From the cell containing the given text, extract its center point as [X, Y] coordinate. 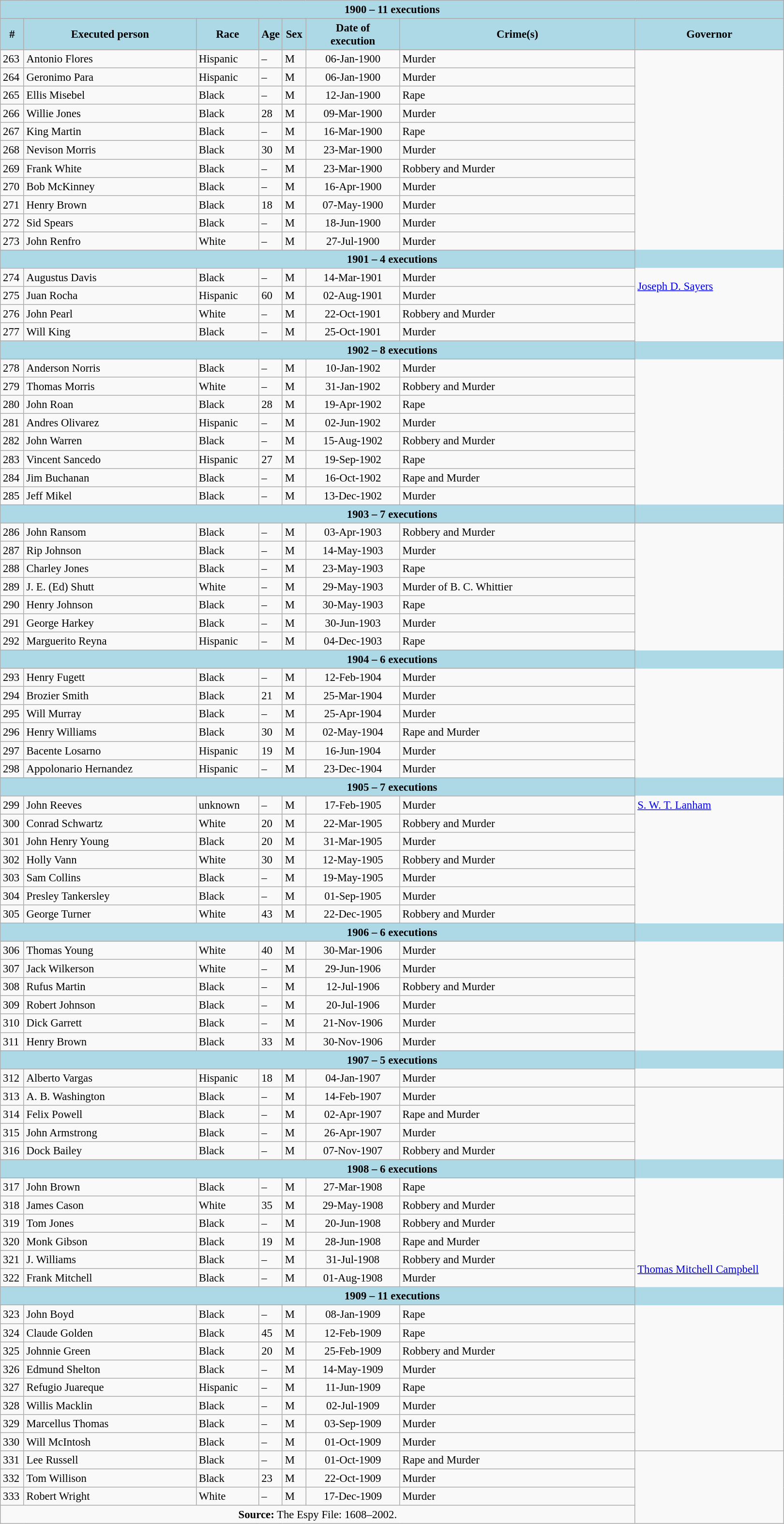
310 [13, 1024]
11-Jun-1909 [353, 1387]
331 [13, 1460]
22-Oct-1901 [353, 314]
323 [13, 1314]
Governor [709, 35]
271 [13, 205]
264 [13, 77]
Monk Gibson [110, 1242]
22-Oct-1909 [353, 1478]
John Roan [110, 405]
1903 – 7 executions [392, 514]
Charley Jones [110, 569]
1908 – 6 executions [392, 1169]
294 [13, 696]
Dick Garrett [110, 1024]
301 [13, 842]
21-Nov-1906 [353, 1024]
287 [13, 550]
267 [13, 132]
Bacente Losarno [110, 751]
30-Mar-1906 [353, 951]
293 [13, 678]
263 [13, 59]
311 [13, 1041]
272 [13, 223]
J. E. (Ed) Shutt [110, 587]
28-Jun-1908 [353, 1242]
King Martin [110, 132]
17-Dec-1909 [353, 1496]
297 [13, 751]
45 [271, 1333]
John Warren [110, 441]
320 [13, 1242]
23-Dec-1904 [353, 769]
312 [13, 1078]
Rufus Martin [110, 987]
Jeff Mikel [110, 496]
Juan Rocha [110, 296]
Jack Wilkerson [110, 969]
60 [271, 296]
300 [13, 823]
01-Aug-1908 [353, 1278]
Lee Russell [110, 1460]
14-Mar-1901 [353, 277]
305 [13, 914]
15-Aug-1902 [353, 441]
Will Murray [110, 714]
Conrad Schwartz [110, 823]
13-Dec-1902 [353, 496]
288 [13, 569]
Jim Buchanan [110, 478]
14-May-1903 [353, 550]
278 [13, 368]
30-May-1903 [353, 605]
Augustus Davis [110, 277]
Tom Jones [110, 1223]
280 [13, 405]
286 [13, 532]
Geronimo Para [110, 77]
Sid Spears [110, 223]
Rip Johnson [110, 550]
Claude Golden [110, 1333]
12-Feb-1909 [353, 1333]
327 [13, 1387]
12-Jul-1906 [353, 987]
273 [13, 241]
Source: The Espy File: 1608–2002. [317, 1515]
07-May-1900 [353, 205]
Edmund Shelton [110, 1369]
324 [13, 1333]
317 [13, 1187]
Henry Johnson [110, 605]
01-Sep-1905 [353, 896]
Presley Tankersley [110, 896]
1902 – 8 executions [392, 350]
282 [13, 441]
Anderson Norris [110, 368]
269 [13, 168]
Sam Collins [110, 878]
Holly Vann [110, 860]
J. Williams [110, 1260]
02-Apr-1907 [353, 1115]
31-Jul-1908 [353, 1260]
314 [13, 1115]
268 [13, 150]
Will McIntosh [110, 1442]
Brozier Smith [110, 696]
298 [13, 769]
Thomas Mitchell Campbell [709, 1269]
308 [13, 987]
Johnnie Green [110, 1351]
25-Apr-1904 [353, 714]
Frank Mitchell [110, 1278]
Joseph D. Sayers [709, 287]
Henry Williams [110, 732]
12-Feb-1904 [353, 678]
James Cason [110, 1206]
Henry Fugett [110, 678]
14-Feb-1907 [353, 1096]
270 [13, 186]
299 [13, 805]
02-Jun-1902 [353, 423]
Willie Jones [110, 114]
John Reeves [110, 805]
Vincent Sancedo [110, 459]
275 [13, 296]
285 [13, 496]
302 [13, 860]
289 [13, 587]
03-Sep-1909 [353, 1424]
Race [227, 35]
John Armstrong [110, 1132]
274 [13, 277]
35 [271, 1206]
19-Sep-1902 [353, 459]
306 [13, 951]
02-Jul-1909 [353, 1405]
27 [271, 459]
333 [13, 1496]
19-May-1905 [353, 878]
332 [13, 1478]
Executed person [110, 35]
07-Nov-1907 [353, 1151]
Thomas Morris [110, 387]
# [13, 35]
322 [13, 1278]
18-Jun-1900 [353, 223]
1907 – 5 executions [392, 1060]
330 [13, 1442]
Frank White [110, 168]
John Pearl [110, 314]
21 [271, 696]
29-Jun-1906 [353, 969]
12-May-1905 [353, 860]
303 [13, 878]
22-Dec-1905 [353, 914]
16-Mar-1900 [353, 132]
20-Jul-1906 [353, 1005]
291 [13, 623]
316 [13, 1151]
281 [13, 423]
16-Oct-1902 [353, 478]
George Turner [110, 914]
319 [13, 1223]
329 [13, 1424]
Robert Wright [110, 1496]
25-Mar-1904 [353, 696]
Antonio Flores [110, 59]
Sex [294, 35]
Ellis Misebel [110, 95]
27-Jul-1900 [353, 241]
318 [13, 1206]
George Harkey [110, 623]
John Boyd [110, 1314]
Refugio Juareque [110, 1387]
Appolonario Hernandez [110, 769]
29-May-1903 [353, 587]
08-Jan-1909 [353, 1314]
266 [13, 114]
321 [13, 1260]
Robert Johnson [110, 1005]
292 [13, 641]
1904 – 6 executions [392, 660]
277 [13, 332]
40 [271, 951]
19-Apr-1902 [353, 405]
295 [13, 714]
309 [13, 1005]
17-Feb-1905 [353, 805]
315 [13, 1132]
1909 – 11 executions [392, 1297]
John Ransom [110, 532]
Thomas Young [110, 951]
25-Feb-1909 [353, 1351]
10-Jan-1902 [353, 368]
Dock Bailey [110, 1151]
283 [13, 459]
26-Apr-1907 [353, 1132]
30-Nov-1906 [353, 1041]
S. W. T. Lanham [709, 805]
04-Dec-1903 [353, 641]
unknown [227, 805]
John Renfro [110, 241]
22-Mar-1905 [353, 823]
09-Mar-1900 [353, 114]
31-Jan-1902 [353, 387]
Date of execution [353, 35]
Murder of B. C. Whittier [517, 587]
16-Apr-1900 [353, 186]
29-May-1908 [353, 1206]
304 [13, 896]
Crime(s) [517, 35]
Age [271, 35]
276 [13, 314]
1905 – 7 executions [392, 787]
25-Oct-1901 [353, 332]
325 [13, 1351]
307 [13, 969]
John Brown [110, 1187]
04-Jan-1907 [353, 1078]
23-May-1903 [353, 569]
313 [13, 1096]
33 [271, 1041]
265 [13, 95]
30-Jun-1903 [353, 623]
43 [271, 914]
20-Jun-1908 [353, 1223]
1900 – 11 executions [392, 10]
A. B. Washington [110, 1096]
27-Mar-1908 [353, 1187]
328 [13, 1405]
Will King [110, 332]
31-Mar-1905 [353, 842]
Bob McKinney [110, 186]
Marcellus Thomas [110, 1424]
Felix Powell [110, 1115]
14-May-1909 [353, 1369]
290 [13, 605]
16-Jun-1904 [353, 751]
Andres Olivarez [110, 423]
Willis Macklin [110, 1405]
03-Apr-1903 [353, 532]
1906 – 6 executions [392, 933]
23 [271, 1478]
296 [13, 732]
Tom Willison [110, 1478]
02-Aug-1901 [353, 296]
284 [13, 478]
Marguerito Reyna [110, 641]
279 [13, 387]
12-Jan-1900 [353, 95]
326 [13, 1369]
Nevison Morris [110, 150]
Alberto Vargas [110, 1078]
1901 – 4 executions [392, 259]
02-May-1904 [353, 732]
John Henry Young [110, 842]
